Output the (x, y) coordinate of the center of the cell containing the given text.  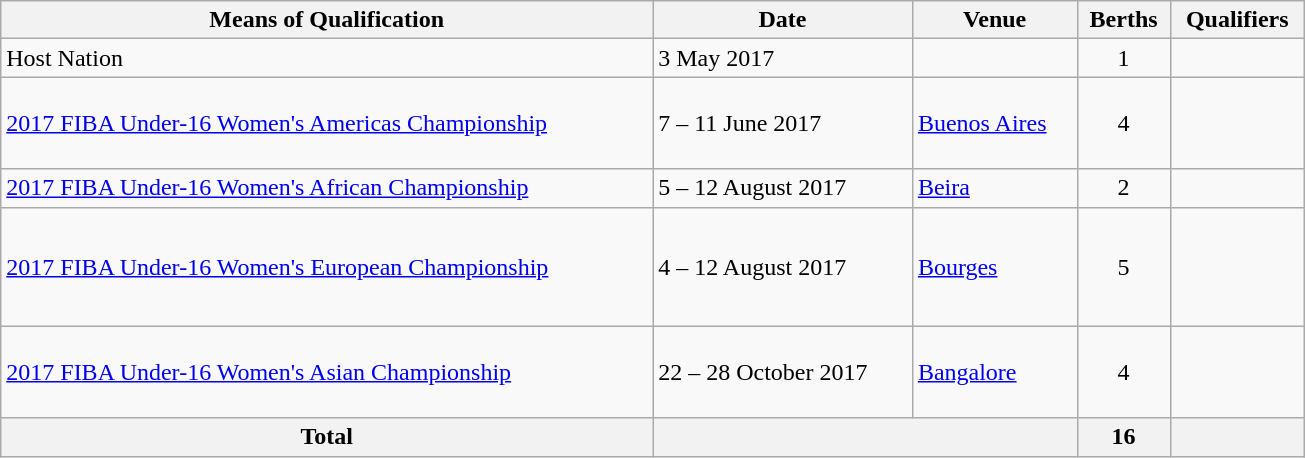
Berths (1124, 20)
Venue (994, 20)
Bourges (994, 266)
Host Nation (327, 58)
Qualifiers (1237, 20)
7 – 11 June 2017 (783, 123)
Date (783, 20)
1 (1124, 58)
Total (327, 437)
Means of Qualification (327, 20)
2017 FIBA Under-16 Women's Asian Championship (327, 372)
16 (1124, 437)
Buenos Aires (994, 123)
5 (1124, 266)
2017 FIBA Under-16 Women's African Championship (327, 188)
Bangalore (994, 372)
3 May 2017 (783, 58)
2 (1124, 188)
2017 FIBA Under-16 Women's Americas Championship (327, 123)
22 – 28 October 2017 (783, 372)
Beira (994, 188)
5 – 12 August 2017 (783, 188)
2017 FIBA Under-16 Women's European Championship (327, 266)
4 – 12 August 2017 (783, 266)
